Pinpoint the cell where the given text exists, returning its (X, Y) midpoint coordinate. 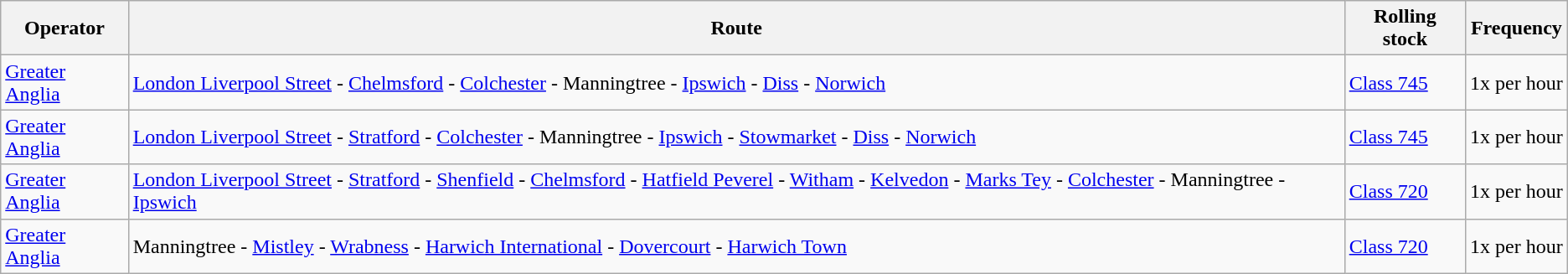
Operator (64, 28)
Frequency (1517, 28)
London Liverpool Street - Chelmsford - Colchester - Manningtree - Ipswich - Diss - Norwich (736, 82)
London Liverpool Street - Stratford - Colchester - Manningtree - Ipswich - Stowmarket - Diss - Norwich (736, 137)
Rolling stock (1405, 28)
London Liverpool Street - Stratford - Shenfield - Chelmsford - Hatfield Peverel - Witham - Kelvedon - Marks Tey - Colchester - Manningtree - Ipswich (736, 191)
Manningtree - Mistley - Wrabness - Harwich International - Dovercourt - Harwich Town (736, 246)
Route (736, 28)
